Return the (X, Y) coordinate for the center point of the cell that contains the specified text.  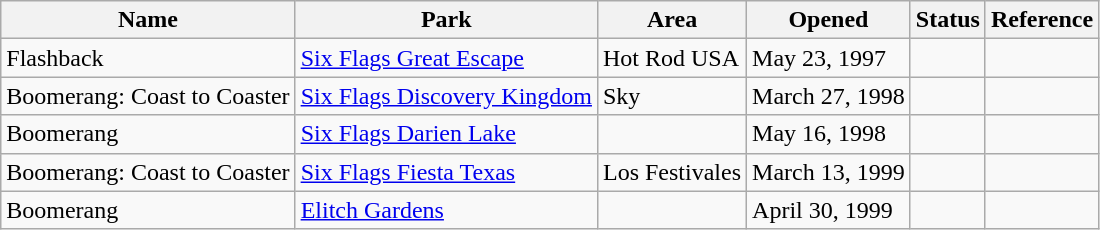
March 13, 1999 (829, 172)
May 16, 1998 (829, 134)
Sky (672, 96)
Area (672, 20)
Six Flags Fiesta Texas (446, 172)
Park (446, 20)
Reference (1042, 20)
Six Flags Darien Lake (446, 134)
Six Flags Discovery Kingdom (446, 96)
April 30, 1999 (829, 210)
Six Flags Great Escape (446, 58)
Name (148, 20)
Opened (829, 20)
Elitch Gardens (446, 210)
May 23, 1997 (829, 58)
Status (948, 20)
Los Festivales (672, 172)
Flashback (148, 58)
Hot Rod USA (672, 58)
March 27, 1998 (829, 96)
